Scan for the cell matching the given text and deliver its [x, y] coordinate at center. 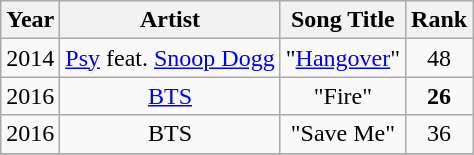
Year [30, 20]
26 [440, 96]
36 [440, 134]
"Hangover" [342, 58]
Psy feat. Snoop Dogg [170, 58]
"Save Me" [342, 134]
Rank [440, 20]
"Fire" [342, 96]
2014 [30, 58]
Song Title [342, 20]
Artist [170, 20]
48 [440, 58]
